Pinpoint the cell where the given text exists, returning its [X, Y] midpoint coordinate. 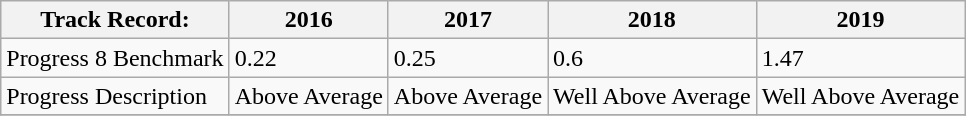
2016 [308, 20]
0.6 [652, 58]
0.25 [468, 58]
2019 [860, 20]
1.47 [860, 58]
Progress 8 Benchmark [115, 58]
2018 [652, 20]
0.22 [308, 58]
Track Record: [115, 20]
2017 [468, 20]
Progress Description [115, 96]
